Search for the cell housing the specified text and yield its [X, Y] center coordinate. 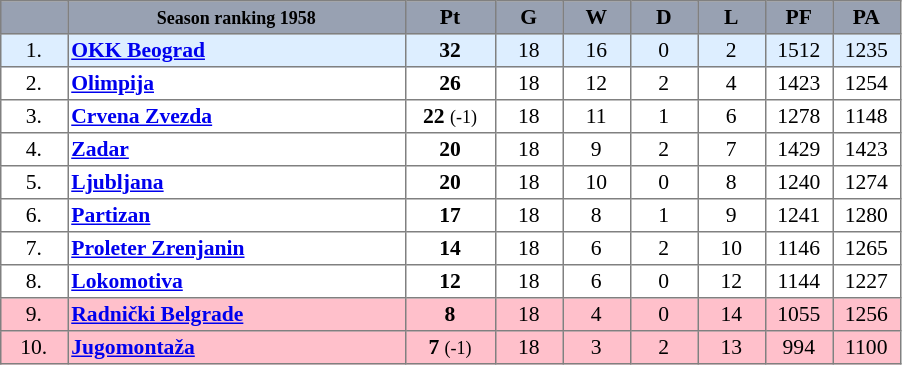
32 [450, 50]
11 [596, 116]
Radnički Belgrade [237, 314]
9. [34, 314]
26 [450, 84]
1235 [866, 50]
2. [34, 84]
L [732, 18]
3 [596, 348]
Season ranking 1958 [237, 18]
Proleter Zrenjanin [237, 248]
10. [34, 348]
1055 [799, 314]
5. [34, 182]
1144 [799, 282]
1241 [799, 216]
1265 [866, 248]
7. [34, 248]
1240 [799, 182]
1148 [866, 116]
W [596, 18]
1254 [866, 84]
Partizan [237, 216]
1. [34, 50]
6. [34, 216]
1227 [866, 282]
OKK Beograd [237, 50]
16 [596, 50]
Pt [450, 18]
13 [732, 348]
1280 [866, 216]
1278 [799, 116]
8. [34, 282]
1256 [866, 314]
17 [450, 216]
G [529, 18]
Ljubljana [237, 182]
7 (-1) [450, 348]
Crvena Zvezda [237, 116]
994 [799, 348]
D [664, 18]
1146 [799, 248]
7 [732, 150]
Lokomotiva [237, 282]
1429 [799, 150]
4. [34, 150]
Jugomontaža [237, 348]
3. [34, 116]
1274 [866, 182]
1512 [799, 50]
1100 [866, 348]
Zadar [237, 150]
PA [866, 18]
22 (-1) [450, 116]
Olimpija [237, 84]
PF [799, 18]
